Find where the given text appears and provide that cell's center as [x, y] coordinate. 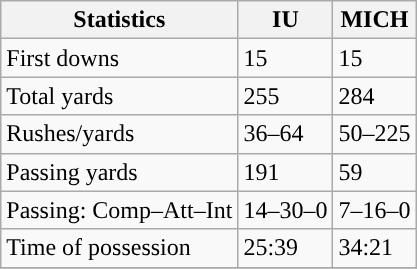
Time of possession [120, 248]
First downs [120, 58]
255 [286, 96]
284 [374, 96]
25:39 [286, 248]
Passing: Comp–Att–Int [120, 210]
34:21 [374, 248]
191 [286, 172]
MICH [374, 20]
Passing yards [120, 172]
7–16–0 [374, 210]
14–30–0 [286, 210]
36–64 [286, 134]
Statistics [120, 20]
IU [286, 20]
59 [374, 172]
50–225 [374, 134]
Rushes/yards [120, 134]
Total yards [120, 96]
